Search for the cell housing the specified text and yield its (X, Y) center coordinate. 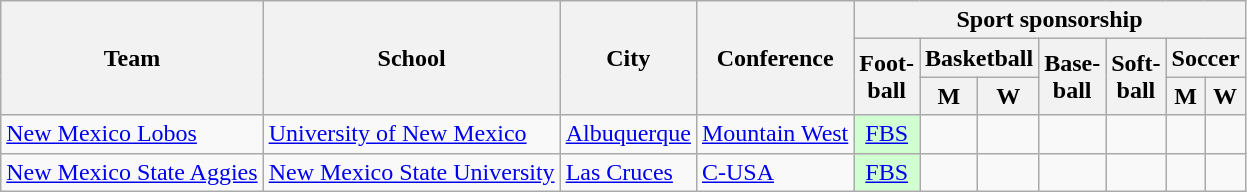
University of New Mexico (412, 134)
City (628, 58)
Conference (774, 58)
Soft-ball (1136, 77)
Soccer (1206, 58)
School (412, 58)
Mountain West (774, 134)
Foot-ball (887, 77)
C-USA (774, 172)
Base-ball (1072, 77)
Albuquerque (628, 134)
Team (132, 58)
Basketball (980, 58)
New Mexico State University (412, 172)
Sport sponsorship (1050, 20)
New Mexico State Aggies (132, 172)
Las Cruces (628, 172)
New Mexico Lobos (132, 134)
